Pinpoint the cell where the given text exists, returning its [x, y] midpoint coordinate. 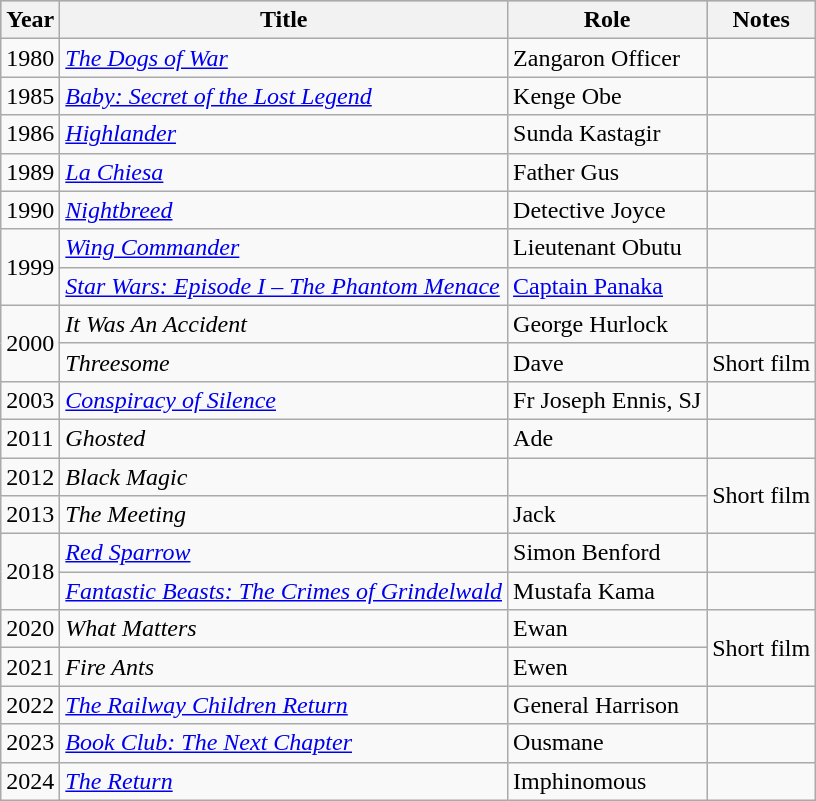
1990 [30, 210]
2021 [30, 667]
Fr Joseph Ennis, SJ [608, 400]
Year [30, 20]
La Chiesa [284, 172]
Detective Joyce [608, 210]
Conspiracy of Silence [284, 400]
Wing Commander [284, 248]
2024 [30, 781]
Ade [608, 438]
2011 [30, 438]
2012 [30, 477]
Book Club: The Next Chapter [284, 743]
Simon Benford [608, 553]
1999 [30, 267]
The Railway Children Return [284, 705]
Baby: Secret of the Lost Legend [284, 96]
2020 [30, 629]
2000 [30, 343]
2013 [30, 515]
George Hurlock [608, 324]
Ewan [608, 629]
What Matters [284, 629]
Star Wars: Episode I – The Phantom Menace [284, 286]
1985 [30, 96]
Ousmane [608, 743]
2018 [30, 572]
Title [284, 20]
Threesome [284, 362]
Fire Ants [284, 667]
2022 [30, 705]
Imphinomous [608, 781]
1986 [30, 134]
Black Magic [284, 477]
1980 [30, 58]
Mustafa Kama [608, 591]
Ewen [608, 667]
Lieutenant Obutu [608, 248]
Captain Panaka [608, 286]
Jack [608, 515]
The Return [284, 781]
Highlander [284, 134]
Nightbreed [284, 210]
1989 [30, 172]
Ghosted [284, 438]
General Harrison [608, 705]
2023 [30, 743]
Notes [762, 20]
Dave [608, 362]
Sunda Kastagir [608, 134]
Role [608, 20]
Zangaron Officer [608, 58]
2003 [30, 400]
Father Gus [608, 172]
It Was An Accident [284, 324]
Kenge Obe [608, 96]
Red Sparrow [284, 553]
The Meeting [284, 515]
Fantastic Beasts: The Crimes of Grindelwald [284, 591]
The Dogs of War [284, 58]
